Determine the (X, Y) coordinate at the center of the cell enclosing the given text.  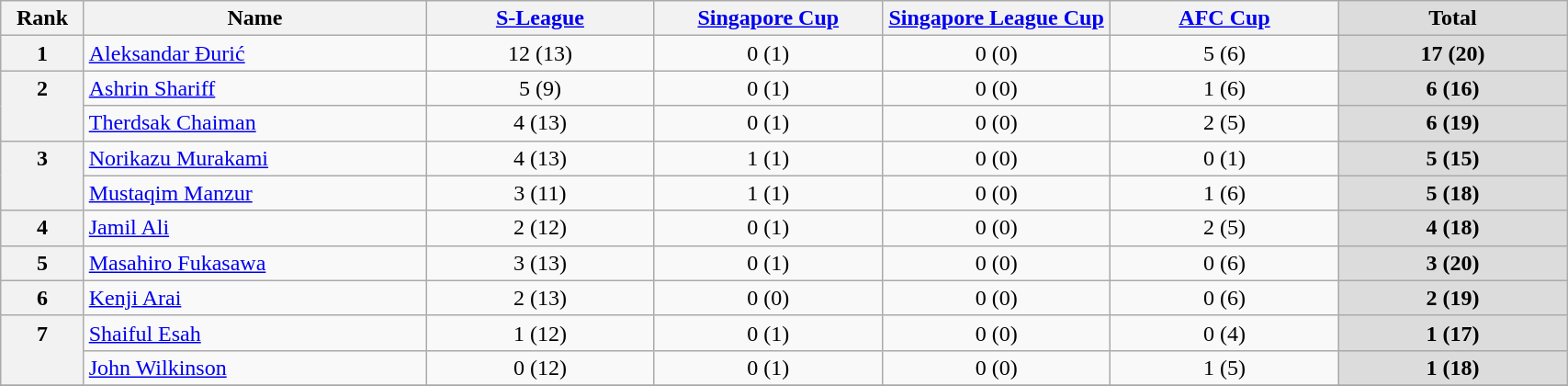
5 (18) (1452, 193)
17 (20) (1452, 53)
3 (20) (1452, 263)
Kenji Arai (255, 298)
Shaiful Esah (255, 333)
6 (42, 298)
1 (5) (1224, 368)
2 (42, 106)
6 (19) (1452, 123)
2 (13) (540, 298)
0 (12) (540, 368)
Therdsak Chaiman (255, 123)
Singapore League Cup (996, 18)
5 (15) (1452, 158)
2 (12) (540, 228)
Name (255, 18)
4 (42, 228)
Rank (42, 18)
Singapore Cup (768, 18)
Total (1452, 18)
2 (19) (1452, 298)
0 (4) (1224, 333)
7 (42, 350)
John Wilkinson (255, 368)
AFC Cup (1224, 18)
6 (16) (1452, 88)
5 (42, 263)
Ashrin Shariff (255, 88)
S-League (540, 18)
1 (17) (1452, 333)
Aleksandar Đurić (255, 53)
1 (12) (540, 333)
5 (6) (1224, 53)
1 (42, 53)
1 (18) (1452, 368)
Norikazu Murakami (255, 158)
5 (9) (540, 88)
Jamil Ali (255, 228)
12 (13) (540, 53)
3 (11) (540, 193)
Masahiro Fukasawa (255, 263)
4 (18) (1452, 228)
Mustaqim Manzur (255, 193)
3 (42, 176)
3 (13) (540, 263)
